Locate the cell with the specified text and output its [x, y] center coordinate. 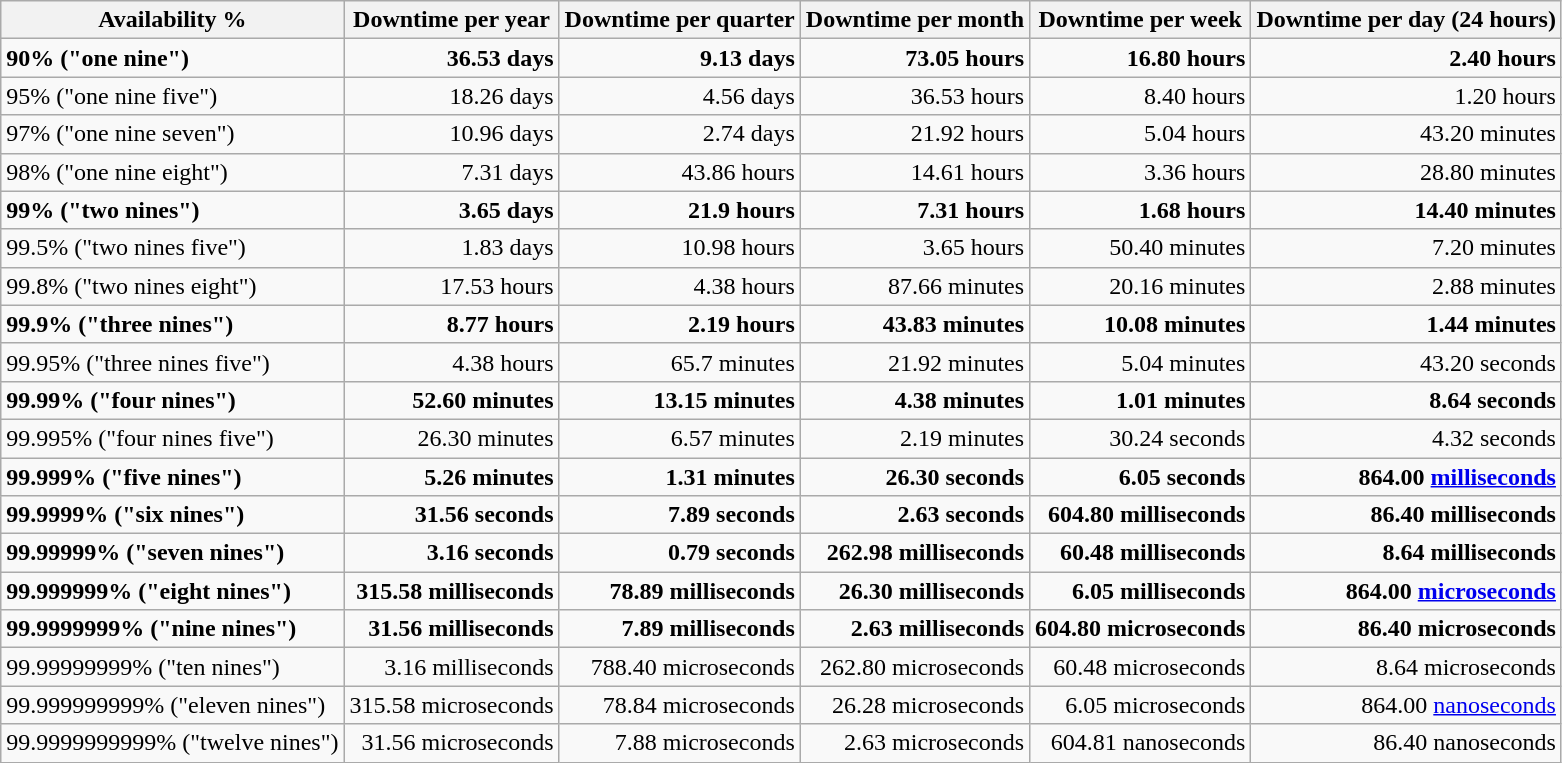
2.88 minutes [1406, 286]
3.16 seconds [452, 553]
6.05 milliseconds [1140, 591]
Downtime per quarter [680, 20]
4.38 minutes [914, 400]
8.40 hours [1140, 96]
1.83 days [452, 248]
Downtime per month [914, 20]
7.20 minutes [1406, 248]
26.28 microseconds [914, 705]
26.30 seconds [914, 477]
5.04 minutes [1140, 362]
65.7 minutes [680, 362]
7.31 hours [914, 210]
13.15 minutes [680, 400]
2.63 seconds [914, 515]
31.56 seconds [452, 515]
21.92 minutes [914, 362]
315.58 microseconds [452, 705]
6.57 minutes [680, 438]
1.31 minutes [680, 477]
30.24 seconds [1140, 438]
86.40 nanoseconds [1406, 743]
99.9999% ("six nines") [172, 515]
1.44 minutes [1406, 324]
43.83 minutes [914, 324]
6.05 microseconds [1140, 705]
21.92 hours [914, 134]
86.40 milliseconds [1406, 515]
97% ("one nine seven") [172, 134]
0.79 seconds [680, 553]
28.80 minutes [1406, 172]
4.32 seconds [1406, 438]
2.40 hours [1406, 58]
98% ("one nine eight") [172, 172]
262.80 microseconds [914, 667]
20.16 minutes [1140, 286]
31.56 milliseconds [452, 629]
95% ("one nine five") [172, 96]
99.99999% ("seven nines") [172, 553]
78.89 milliseconds [680, 591]
604.80 milliseconds [1140, 515]
8.64 milliseconds [1406, 553]
16.80 hours [1140, 58]
Downtime per year [452, 20]
4.56 days [680, 96]
864.00 nanoseconds [1406, 705]
8.64 microseconds [1406, 667]
99.9% ("three nines") [172, 324]
604.80 microseconds [1140, 629]
7.88 microseconds [680, 743]
1.68 hours [1140, 210]
3.65 hours [914, 248]
1.20 hours [1406, 96]
99.5% ("two nines five") [172, 248]
31.56 microseconds [452, 743]
21.9 hours [680, 210]
3.16 milliseconds [452, 667]
86.40 microseconds [1406, 629]
3.65 days [452, 210]
73.05 hours [914, 58]
14.40 minutes [1406, 210]
99% ("two nines") [172, 210]
36.53 days [452, 58]
43.20 seconds [1406, 362]
52.60 minutes [452, 400]
99.99% ("four nines") [172, 400]
Downtime per day (24 hours) [1406, 20]
7.89 milliseconds [680, 629]
8.64 seconds [1406, 400]
10.96 days [452, 134]
78.84 microseconds [680, 705]
60.48 microseconds [1140, 667]
315.58 milliseconds [452, 591]
8.77 hours [452, 324]
10.08 minutes [1140, 324]
87.66 minutes [914, 286]
2.19 minutes [914, 438]
Availability % [172, 20]
26.30 milliseconds [914, 591]
99.9999999999% ("twelve nines") [172, 743]
99.995% ("four nines five") [172, 438]
2.63 microseconds [914, 743]
7.31 days [452, 172]
2.74 days [680, 134]
6.05 seconds [1140, 477]
10.98 hours [680, 248]
5.26 minutes [452, 477]
5.04 hours [1140, 134]
99.95% ("three nines five") [172, 362]
864.00 microseconds [1406, 591]
1.01 minutes [1140, 400]
99.999% ("five nines") [172, 477]
2.19 hours [680, 324]
18.26 days [452, 96]
2.63 milliseconds [914, 629]
17.53 hours [452, 286]
Downtime per week [1140, 20]
99.999999999% ("eleven nines") [172, 705]
3.36 hours [1140, 172]
99.99999999% ("ten nines") [172, 667]
60.48 milliseconds [1140, 553]
36.53 hours [914, 96]
99.8% ("two nines eight") [172, 286]
864.00 milliseconds [1406, 477]
9.13 days [680, 58]
99.9999999% ("nine nines") [172, 629]
43.20 minutes [1406, 134]
7.89 seconds [680, 515]
99.999999% ("eight nines") [172, 591]
50.40 minutes [1140, 248]
26.30 minutes [452, 438]
788.40 microseconds [680, 667]
90% ("one nine") [172, 58]
43.86 hours [680, 172]
604.81 nanoseconds [1140, 743]
14.61 hours [914, 172]
262.98 milliseconds [914, 553]
